Identify which cell holds the provided text, then report its (X, Y) central coordinate. 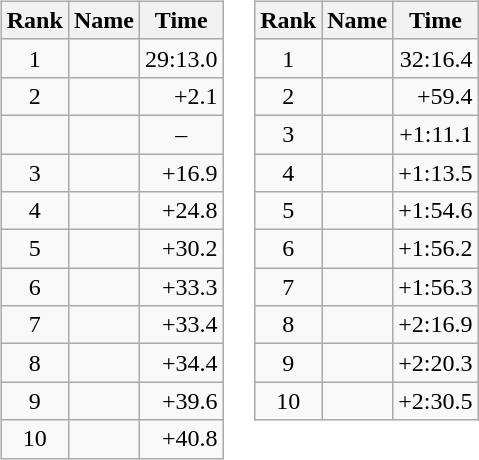
+1:54.6 (436, 211)
+16.9 (181, 173)
+33.4 (181, 325)
+34.4 (181, 363)
29:13.0 (181, 58)
+30.2 (181, 249)
+2:30.5 (436, 401)
+33.3 (181, 287)
– (181, 134)
+2:20.3 (436, 363)
+39.6 (181, 401)
+24.8 (181, 211)
+1:56.3 (436, 287)
+2:16.9 (436, 325)
+1:13.5 (436, 173)
32:16.4 (436, 58)
+59.4 (436, 96)
+2.1 (181, 96)
+1:56.2 (436, 249)
+1:11.1 (436, 134)
+40.8 (181, 439)
